Provide the (x, y) coordinate of the cell's center where the given text is located.  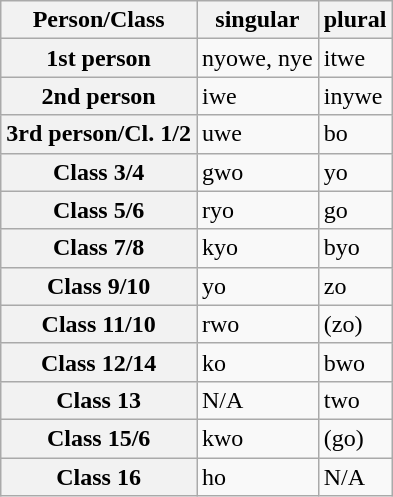
Person/Class (99, 20)
Class 12/14 (99, 362)
kyo (257, 248)
bwo (355, 362)
Class 11/10 (99, 324)
itwe (355, 58)
Class 16 (99, 477)
zo (355, 286)
plural (355, 20)
ryo (257, 210)
kwo (257, 438)
singular (257, 20)
uwe (257, 134)
1st person (99, 58)
iwe (257, 96)
ho (257, 477)
two (355, 400)
3rd person/Cl. 1/2 (99, 134)
2nd person (99, 96)
nyowe, nye (257, 58)
Class 7/8 (99, 248)
(go) (355, 438)
rwo (257, 324)
inywe (355, 96)
bo (355, 134)
Class 3/4 (99, 172)
Class 9/10 (99, 286)
gwo (257, 172)
Class 13 (99, 400)
Class 5/6 (99, 210)
ko (257, 362)
byo (355, 248)
go (355, 210)
Class 15/6 (99, 438)
(zo) (355, 324)
